Search for the cell housing the specified text and yield its (X, Y) center coordinate. 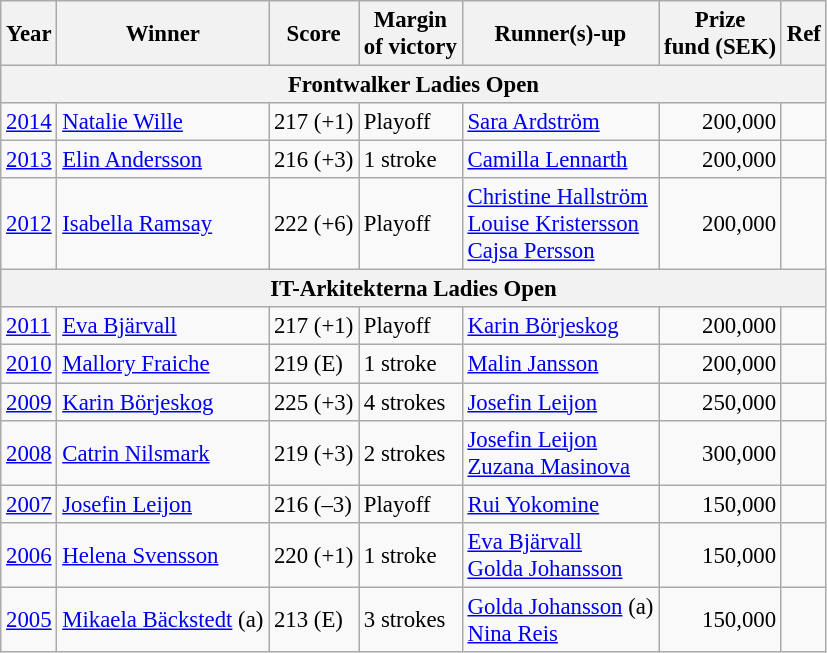
2009 (29, 402)
2007 (29, 504)
2 strokes (411, 452)
Christine Hallström Louise Kristersson Cajsa Persson (560, 224)
Prizefund (SEK) (720, 34)
Natalie Wille (163, 122)
Rui Yokomine (560, 504)
Mallory Fraiche (163, 364)
Ref (804, 34)
2013 (29, 160)
220 (+1) (314, 554)
216 (–3) (314, 504)
2010 (29, 364)
Frontwalker Ladies Open (414, 85)
Mikaela Bäckstedt (a) (163, 620)
3 strokes (411, 620)
2014 (29, 122)
Year (29, 34)
Golda Johansson (a) Nina Reis (560, 620)
Josefin Leijon Zuzana Masinova (560, 452)
216 (+3) (314, 160)
Eva Bjärvall Golda Johansson (560, 554)
Sara Ardström (560, 122)
4 strokes (411, 402)
Runner(s)-up (560, 34)
Marginof victory (411, 34)
222 (+6) (314, 224)
219 (E) (314, 364)
Helena Svensson (163, 554)
Malin Jansson (560, 364)
2011 (29, 327)
250,000 (720, 402)
2006 (29, 554)
225 (+3) (314, 402)
Eva Bjärvall (163, 327)
219 (+3) (314, 452)
Isabella Ramsay (163, 224)
300,000 (720, 452)
Winner (163, 34)
213 (E) (314, 620)
Catrin Nilsmark (163, 452)
Camilla Lennarth (560, 160)
2005 (29, 620)
Score (314, 34)
2012 (29, 224)
2008 (29, 452)
Elin Andersson (163, 160)
IT-Arkitekterna Ladies Open (414, 289)
